Identify which cell holds the provided text, then report its (x, y) central coordinate. 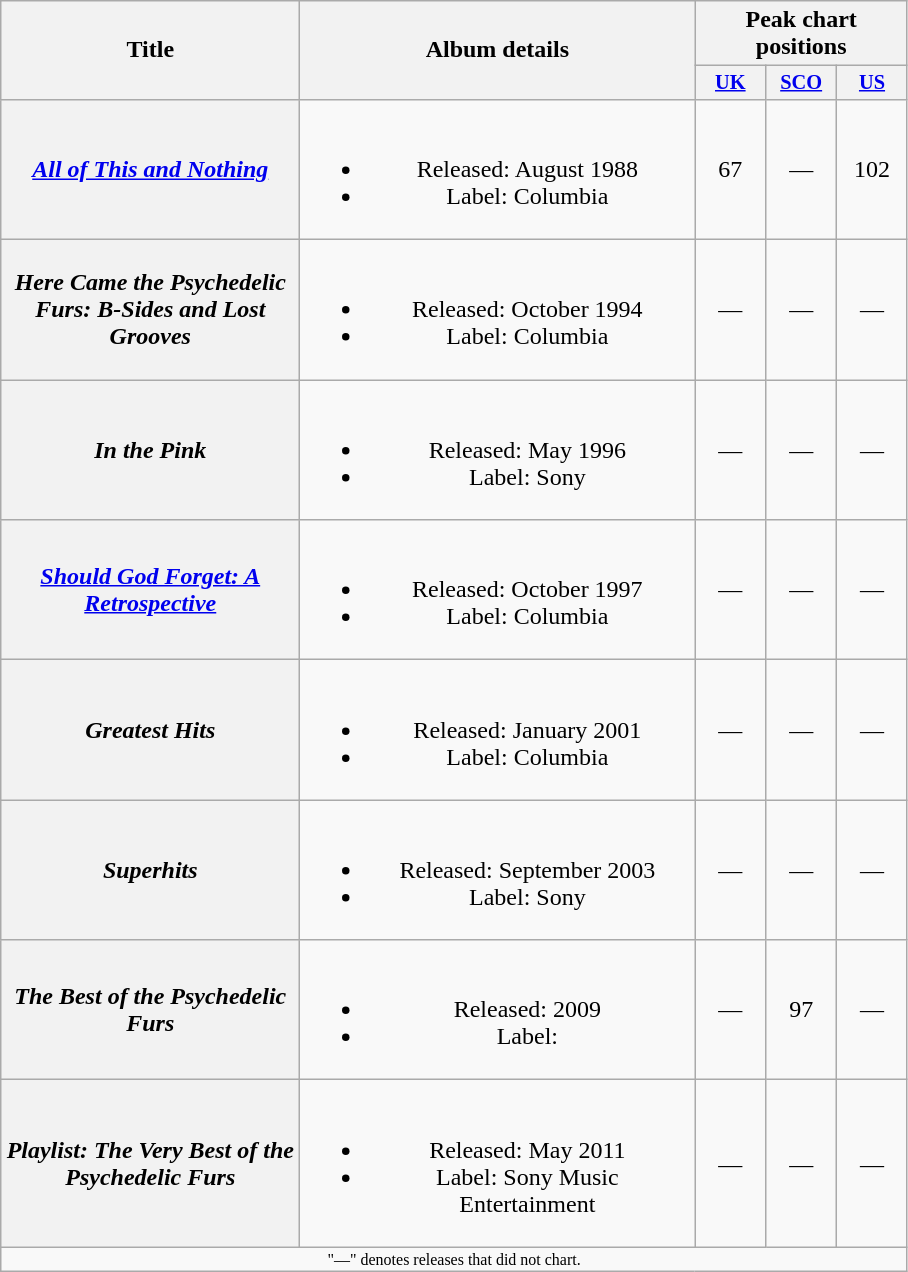
Released: January 2001Label: Columbia (498, 730)
Greatest Hits (150, 730)
67 (730, 169)
Released: August 1988Label: Columbia (498, 169)
Released: September 2003Label: Sony (498, 870)
Released: October 1997Label: Columbia (498, 590)
102 (872, 169)
Released: 2009Label: (498, 1010)
Should God Forget: A Retrospective (150, 590)
UK (730, 83)
97 (802, 1010)
The Best of the Psychedelic Furs (150, 1010)
Title (150, 50)
All of This and Nothing (150, 169)
SCO (802, 83)
Superhits (150, 870)
Here Came the Psychedelic Furs: B-Sides and Lost Grooves (150, 310)
Album details (498, 50)
Released: May 1996Label: Sony (498, 450)
Released: October 1994Label: Columbia (498, 310)
"—" denotes releases that did not chart. (454, 1259)
Peak chart positions (802, 34)
Playlist: The Very Best of the Psychedelic Furs (150, 1164)
Released: May 2011Label: Sony Music Entertainment (498, 1164)
US (872, 83)
In the Pink (150, 450)
